Determine the (X, Y) coordinate at the center of the cell enclosing the given text.  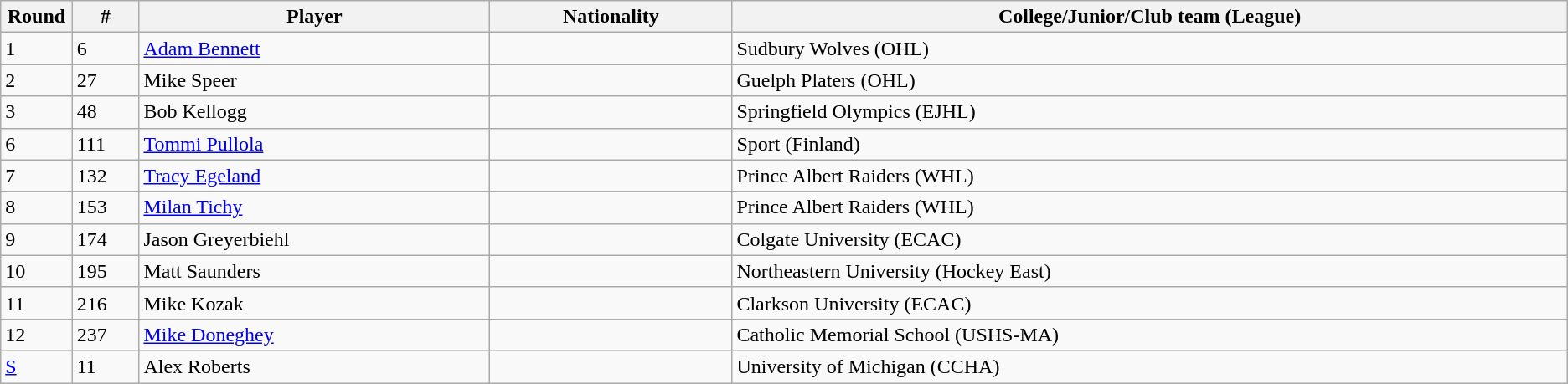
Guelph Platers (OHL) (1149, 80)
1 (37, 49)
174 (106, 239)
10 (37, 271)
9 (37, 239)
216 (106, 303)
195 (106, 271)
Mike Speer (315, 80)
153 (106, 207)
8 (37, 207)
Mike Kozak (315, 303)
27 (106, 80)
237 (106, 335)
Jason Greyerbiehl (315, 239)
12 (37, 335)
132 (106, 176)
Sport (Finland) (1149, 144)
Bob Kellogg (315, 112)
Sudbury Wolves (OHL) (1149, 49)
Tommi Pullola (315, 144)
S (37, 366)
2 (37, 80)
Clarkson University (ECAC) (1149, 303)
Round (37, 17)
3 (37, 112)
Springfield Olympics (EJHL) (1149, 112)
Nationality (611, 17)
7 (37, 176)
# (106, 17)
University of Michigan (CCHA) (1149, 366)
Alex Roberts (315, 366)
111 (106, 144)
Northeastern University (Hockey East) (1149, 271)
Player (315, 17)
Catholic Memorial School (USHS-MA) (1149, 335)
48 (106, 112)
Adam Bennett (315, 49)
College/Junior/Club team (League) (1149, 17)
Matt Saunders (315, 271)
Tracy Egeland (315, 176)
Milan Tichy (315, 207)
Colgate University (ECAC) (1149, 239)
Mike Doneghey (315, 335)
